Provide the (X, Y) coordinate of the cell's center where the given text is located.  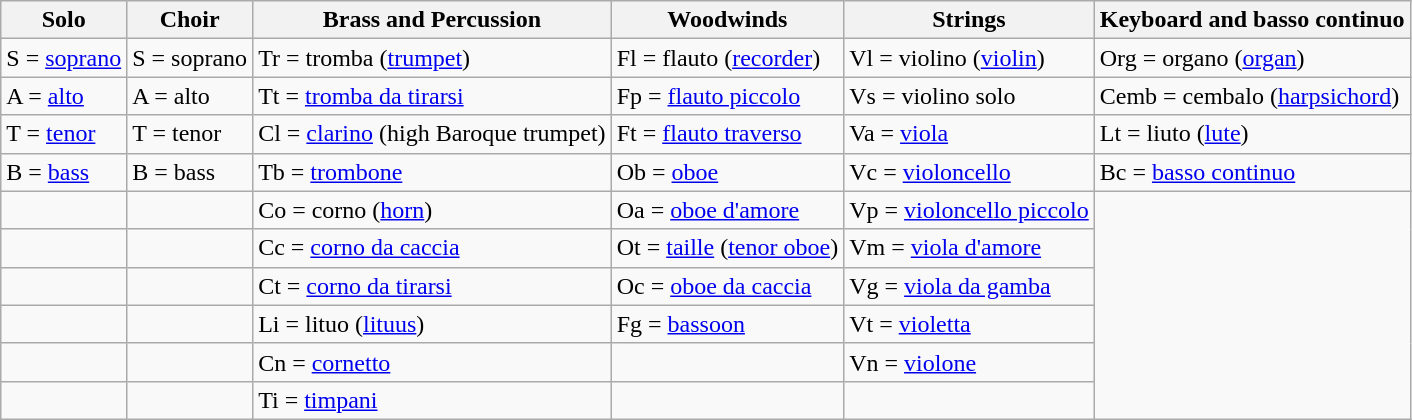
Fg = bassoon (728, 324)
Bc = basso continuo (1252, 172)
Cl = clarino (high Baroque trumpet) (432, 134)
Vl = violino (violin) (970, 58)
Fp = flauto piccolo (728, 96)
Fl = flauto (recorder) (728, 58)
Ft = flauto traverso (728, 134)
Va = viola (970, 134)
Vm = viola d'amore (970, 248)
Strings (970, 20)
Lt = liuto (lute) (1252, 134)
Vs = violino solo (970, 96)
Tt = tromba da tirarsi (432, 96)
Ob = oboe (728, 172)
Li = lituo (lituus) (432, 324)
Brass and Percussion (432, 20)
Keyboard and basso continuo (1252, 20)
Cemb = cembalo (harpsichord) (1252, 96)
Vn = violone (970, 362)
Choir (190, 20)
Ot = taille (tenor oboe) (728, 248)
Tr = tromba (trumpet) (432, 58)
Ti = timpani (432, 400)
Cn = cornetto (432, 362)
Co = corno (horn) (432, 210)
Cc = corno da caccia (432, 248)
Tb = trombone (432, 172)
Ct = corno da tirarsi (432, 286)
Vp = violoncello piccolo (970, 210)
Solo (64, 20)
Vg = viola da gamba (970, 286)
Vc = violoncello (970, 172)
Org = organo (organ) (1252, 58)
Woodwinds (728, 20)
Vt = violetta (970, 324)
Oc = oboe da caccia (728, 286)
Oa = oboe d'amore (728, 210)
